Determine the [x, y] coordinate at the center of the cell enclosing the given text.  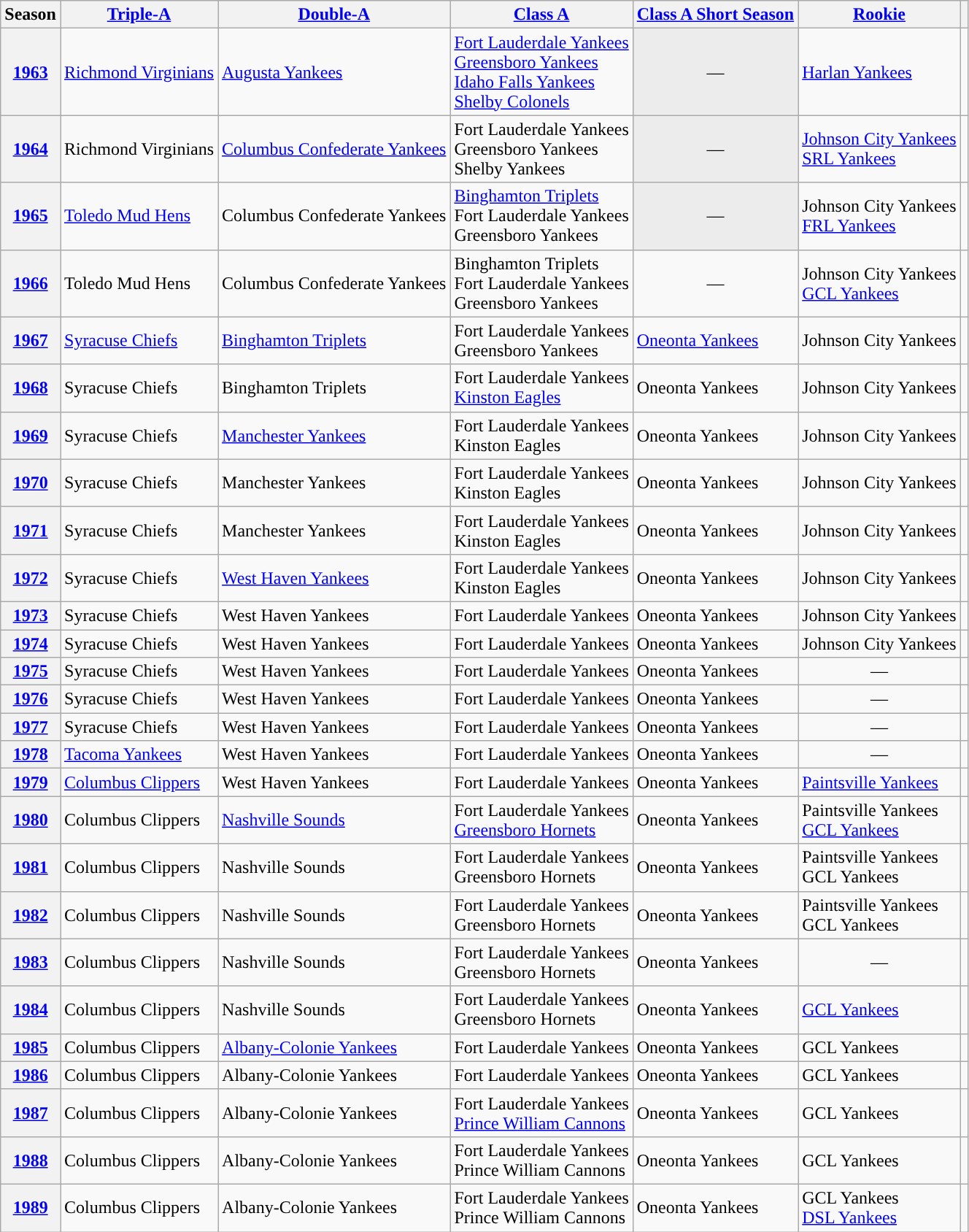
1980 [31, 820]
Augusta Yankees [334, 72]
1981 [31, 867]
1972 [31, 578]
Johnson City YankeesGCL Yankees [879, 283]
Double-A [334, 15]
Johnson City YankeesSRL Yankees [879, 149]
Paintsville Yankees [879, 782]
1965 [31, 216]
1973 [31, 615]
Tacoma Yankees [139, 755]
1964 [31, 149]
Johnson City YankeesFRL Yankees [879, 216]
1987 [31, 1112]
1983 [31, 962]
1977 [31, 727]
1969 [31, 435]
1988 [31, 1160]
1975 [31, 671]
1967 [31, 340]
Class A [541, 15]
Rookie [879, 15]
Season [31, 15]
1978 [31, 755]
1971 [31, 530]
1989 [31, 1207]
1976 [31, 699]
1982 [31, 915]
1968 [31, 388]
1979 [31, 782]
Fort Lauderdale YankeesGreensboro Yankees [541, 340]
Harlan Yankees [879, 72]
1985 [31, 1047]
1966 [31, 283]
1974 [31, 643]
Class A Short Season [715, 15]
1970 [31, 483]
Fort Lauderdale YankeesGreensboro YankeesIdaho Falls YankeesShelby Colonels [541, 72]
Fort Lauderdale YankeesGreensboro YankeesShelby Yankees [541, 149]
1986 [31, 1075]
1984 [31, 1010]
GCL YankeesDSL Yankees [879, 1207]
Triple-A [139, 15]
1963 [31, 72]
